Search for the cell housing the specified text and yield its (x, y) center coordinate. 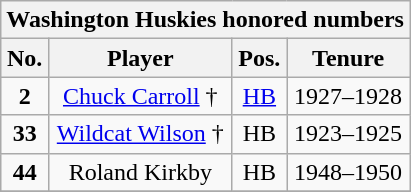
1927–1928 (348, 96)
1923–1925 (348, 134)
2 (25, 96)
Pos. (260, 58)
1948–1950 (348, 172)
Wildcat Wilson † (140, 134)
44 (25, 172)
Player (140, 58)
Chuck Carroll † (140, 96)
Tenure (348, 58)
Washington Huskies honored numbers (206, 20)
Roland Kirkby (140, 172)
33 (25, 134)
No. (25, 58)
